Identify which cell holds the provided text, then report its [X, Y] central coordinate. 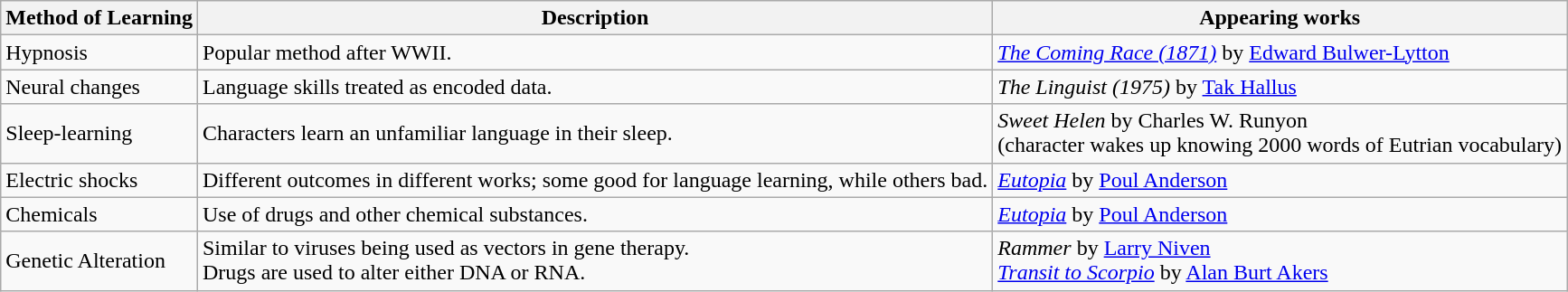
Electric shocks [99, 180]
Description [595, 18]
Method of Learning [99, 18]
The Linguist (1975) by Tak Hallus [1280, 87]
Characters learn an unfamiliar language in their sleep. [595, 134]
Different outcomes in different works; some good for language learning, while others bad. [595, 180]
Language skills treated as encoded data. [595, 87]
Chemicals [99, 214]
Rammer by Larry NivenTransit to Scorpio by Alan Burt Akers [1280, 260]
Sweet Helen by Charles W. Runyon(character wakes up knowing 2000 words of Eutrian vocabulary) [1280, 134]
Use of drugs and other chemical substances. [595, 214]
Similar to viruses being used as vectors in gene therapy.Drugs are used to alter either DNA or RNA. [595, 260]
Genetic Alteration [99, 260]
Appearing works [1280, 18]
Hypnosis [99, 52]
Neural changes [99, 87]
Sleep-learning [99, 134]
The Coming Race (1871) by Edward Bulwer-Lytton [1280, 52]
Popular method after WWII. [595, 52]
